Find where the given text appears and provide that cell's center as [x, y] coordinate. 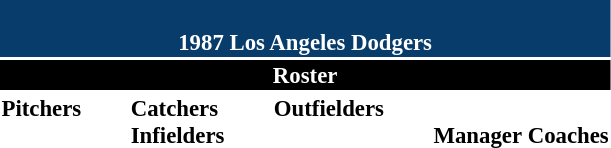
Roster [305, 75]
1987 Los Angeles Dodgers [305, 28]
